Determine the (X, Y) coordinate at the center of the cell enclosing the given text.  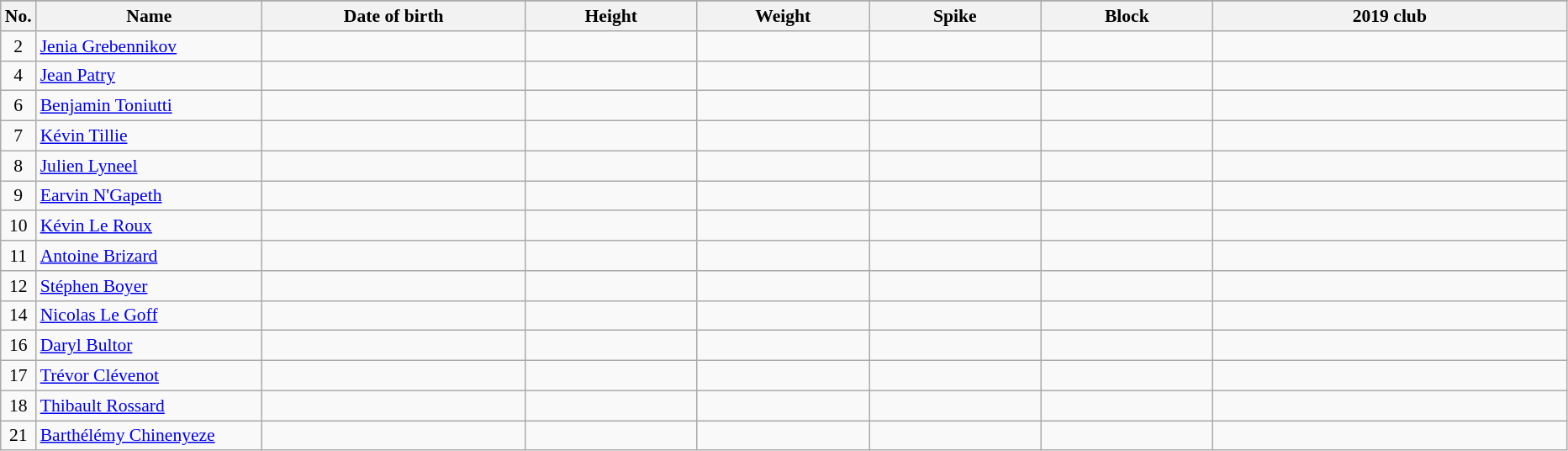
Jean Patry (150, 76)
Julien Lyneel (150, 166)
4 (18, 76)
14 (18, 316)
Benjamin Toniutti (150, 106)
Barthélémy Chinenyeze (150, 436)
Kévin Tillie (150, 136)
Nicolas Le Goff (150, 316)
Antoine Brizard (150, 256)
Kévin Le Roux (150, 226)
18 (18, 406)
6 (18, 106)
Height (610, 16)
Jenia Grebennikov (150, 46)
9 (18, 196)
Spike (955, 16)
Thibault Rossard (150, 406)
10 (18, 226)
2 (18, 46)
7 (18, 136)
2019 club (1391, 16)
No. (18, 16)
Trévor Clévenot (150, 376)
Block (1127, 16)
Name (150, 16)
16 (18, 346)
Weight (784, 16)
11 (18, 256)
Stéphen Boyer (150, 286)
8 (18, 166)
Daryl Bultor (150, 346)
Date of birth (393, 16)
21 (18, 436)
Earvin N'Gapeth (150, 196)
17 (18, 376)
12 (18, 286)
